Find where the given text appears and provide that cell's center as (x, y) coordinate. 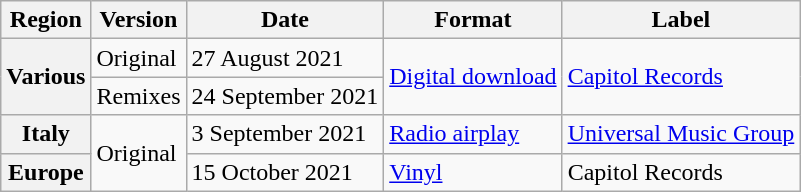
Format (473, 20)
Digital download (473, 77)
Remixes (138, 96)
Version (138, 20)
Universal Music Group (681, 134)
Italy (46, 134)
Europe (46, 172)
Date (285, 20)
Region (46, 20)
3 September 2021 (285, 134)
Radio airplay (473, 134)
27 August 2021 (285, 58)
Various (46, 77)
24 September 2021 (285, 96)
Label (681, 20)
15 October 2021 (285, 172)
Vinyl (473, 172)
